Detect which cell encompasses the target text, then output its [X, Y] center coordinate. 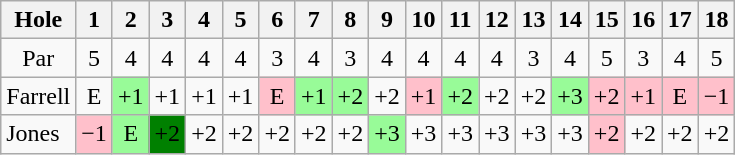
15 [606, 20]
1 [94, 20]
Farrell [38, 96]
Hole [38, 20]
6 [278, 20]
7 [314, 20]
13 [534, 20]
16 [644, 20]
Jones [38, 134]
14 [570, 20]
2 [130, 20]
8 [350, 20]
11 [460, 20]
12 [496, 20]
18 [716, 20]
9 [388, 20]
17 [680, 20]
10 [424, 20]
Par [38, 58]
